Identify which cell holds the provided text, then report its (X, Y) central coordinate. 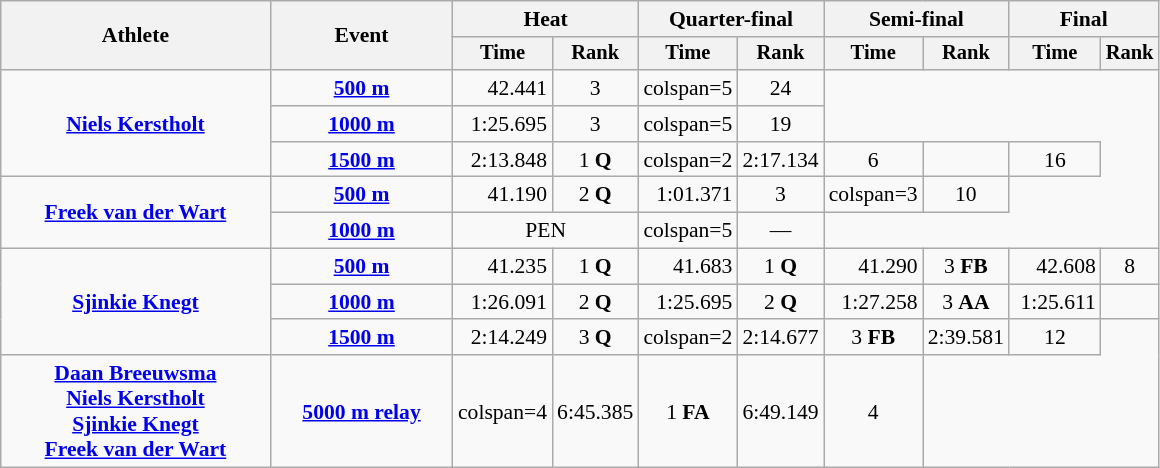
41.290 (874, 267)
10 (966, 195)
PEN (546, 231)
41.190 (502, 195)
Niels Kerstholt (136, 124)
Semi-final (916, 19)
2:14.677 (780, 338)
42.608 (1055, 267)
12 (1055, 338)
8 (1130, 267)
16 (1055, 160)
— (780, 231)
6 (874, 160)
Sjinkie Knegt (136, 302)
2:13.848 (502, 160)
5000 m relay (362, 411)
6:45.385 (595, 411)
Event (362, 36)
41.235 (502, 267)
1:26.091 (502, 302)
Daan BreeuwsmaNiels KerstholtSjinkie KnegtFreek van der Wart (136, 411)
2:14.249 (502, 338)
3 AA (966, 302)
Final (1084, 19)
1:01.371 (688, 195)
1:27.258 (874, 302)
24 (780, 88)
41.683 (688, 267)
Quarter-final (730, 19)
2:39.581 (966, 338)
6:49.149 (780, 411)
Heat (546, 19)
Freek van der Wart (136, 212)
42.441 (502, 88)
Athlete (136, 36)
4 (874, 411)
colspan=4 (502, 411)
1:25.611 (1055, 302)
1 FA (688, 411)
19 (780, 124)
3 Q (595, 338)
colspan=3 (874, 195)
2:17.134 (780, 160)
